Determine the [X, Y] coordinate at the center of the cell enclosing the given text.  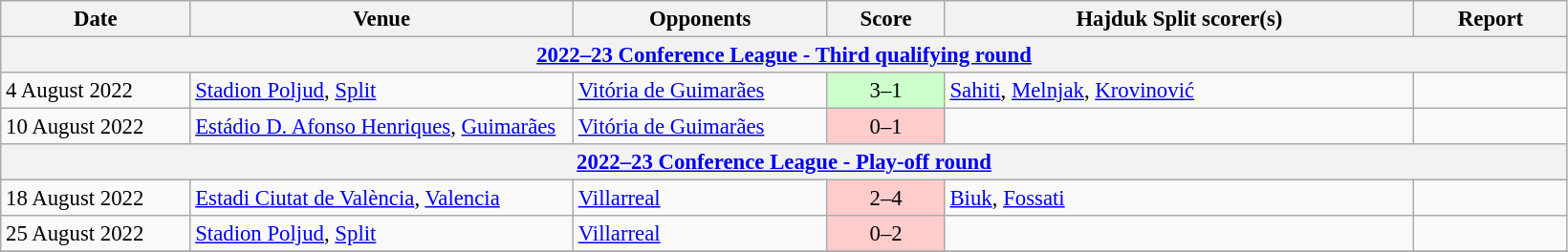
Biuk, Fossati [1180, 199]
Opponents [700, 19]
Estádio D. Afonso Henriques, Guimarães [382, 127]
2022–23 Conference League - Play-off round [784, 162]
10 August 2022 [96, 127]
Venue [382, 19]
Report [1492, 19]
3–1 [885, 91]
Estadi Ciutat de València, Valencia [382, 199]
18 August 2022 [96, 199]
0–1 [885, 127]
4 August 2022 [96, 91]
2–4 [885, 199]
Hajduk Split scorer(s) [1180, 19]
Score [885, 19]
25 August 2022 [96, 234]
0–2 [885, 234]
2022–23 Conference League - Third qualifying round [784, 55]
Date [96, 19]
Sahiti, Melnjak, Krovinović [1180, 91]
